Return [x, y] of the center of cell containing provided text 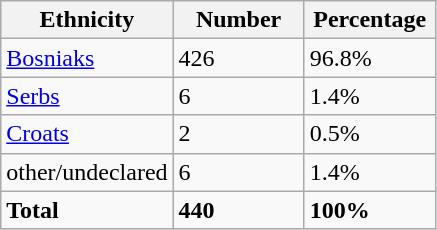
Percentage [370, 20]
Number [238, 20]
Croats [87, 134]
Ethnicity [87, 20]
Serbs [87, 96]
100% [370, 210]
other/undeclared [87, 172]
0.5% [370, 134]
426 [238, 58]
Total [87, 210]
440 [238, 210]
Bosniaks [87, 58]
96.8% [370, 58]
2 [238, 134]
